Detect which cell encompasses the target text, then output its (x, y) center coordinate. 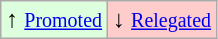
↓ Relegated (162, 20)
↑ Promoted (54, 20)
